Determine the (x, y) coordinate at the center of the cell enclosing the given text.  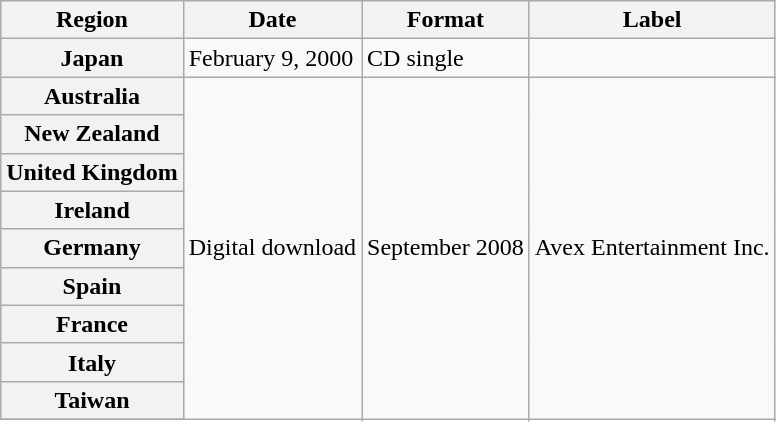
February 9, 2000 (272, 58)
Avex Entertainment Inc. (652, 248)
Region (92, 20)
Digital download (272, 248)
Label (652, 20)
France (92, 324)
Italy (92, 362)
Germany (92, 248)
Taiwan (92, 400)
CD single (446, 58)
United Kingdom (92, 172)
Format (446, 20)
Australia (92, 96)
Spain (92, 286)
September 2008 (446, 248)
New Zealand (92, 134)
Date (272, 20)
Ireland (92, 210)
Japan (92, 58)
